Output the (x, y) coordinate of the center of the cell containing the given text.  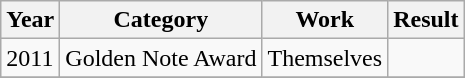
Category (161, 20)
Work (325, 20)
2011 (30, 58)
Golden Note Award (161, 58)
Themselves (325, 58)
Year (30, 20)
Result (426, 20)
